Pinpoint the cell where the given text exists, returning its (x, y) midpoint coordinate. 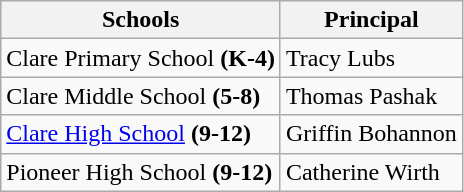
Schools (141, 20)
Principal (371, 20)
Catherine Wirth (371, 172)
Griffin Bohannon (371, 134)
Clare Primary School (K-4) (141, 58)
Pioneer High School (9-12) (141, 172)
Clare Middle School (5-8) (141, 96)
Clare High School (9-12) (141, 134)
Thomas Pashak (371, 96)
Tracy Lubs (371, 58)
